From the cell containing the given text, extract its center point as (x, y) coordinate. 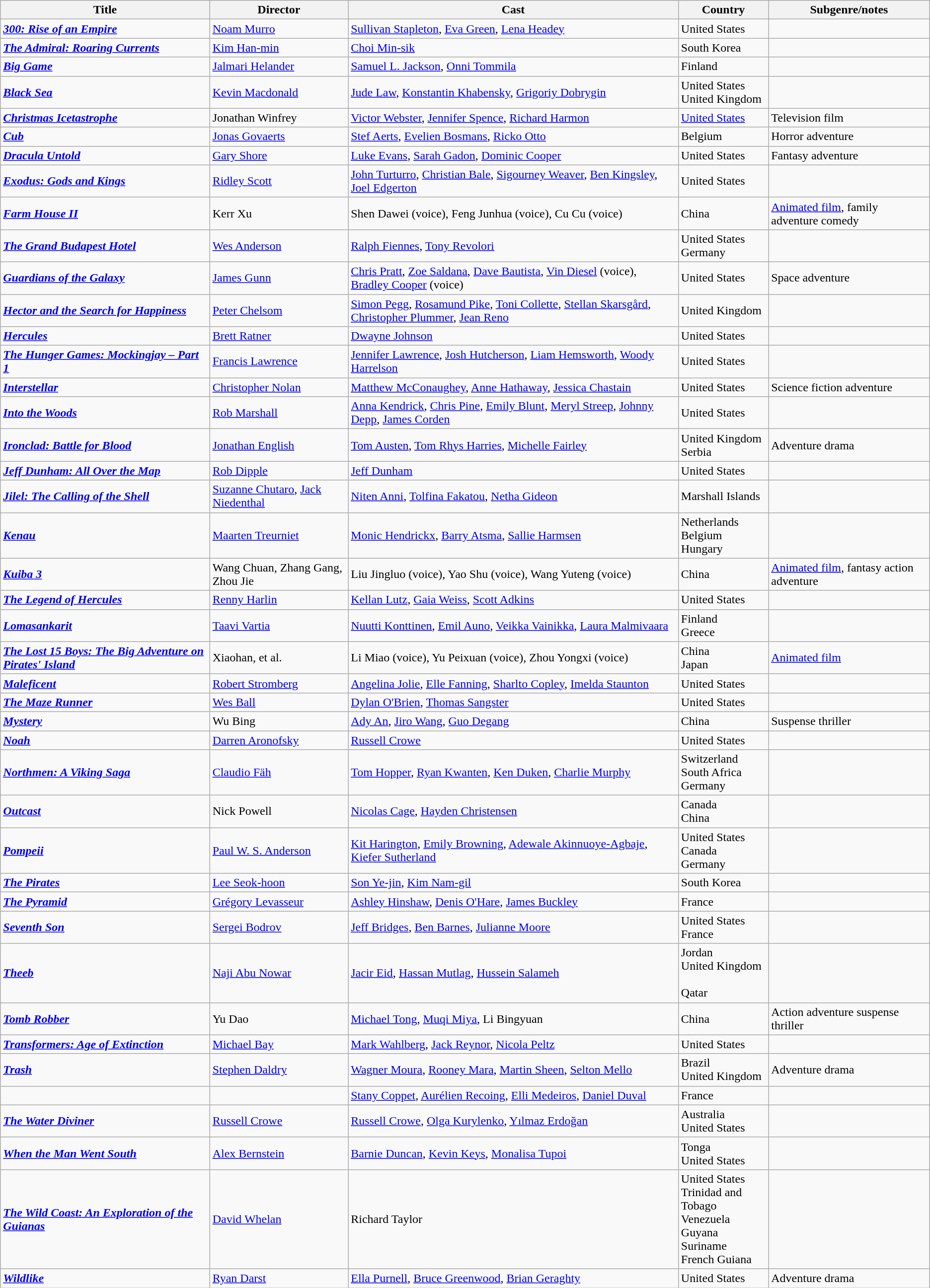
Theeb (105, 973)
Michael Tong, Muqi Miya, Li Bingyuan (514, 1019)
Exodus: Gods and Kings (105, 181)
Kenau (105, 535)
Renny Harlin (279, 600)
Jacir Eid, Hassan Mutlag, Hussein Salameh (514, 973)
Darren Aronofsky (279, 740)
Transformers: Age of Extinction (105, 1044)
Action adventure suspense thriller (850, 1019)
Cub (105, 137)
Li Miao (voice), Yu Peixuan (voice), Zhou Yongxi (voice) (514, 657)
The Hunger Games: Mockingjay – Part 1 (105, 361)
Title (105, 10)
Matthew McConaughey, Anne Hathaway, Jessica Chastain (514, 387)
Ironclad: Battle for Blood (105, 445)
Son Ye-jin, Kim Nam-gil (514, 883)
ChinaJapan (723, 657)
Wes Anderson (279, 245)
Monic Hendrickx, Barry Atsma, Sallie Harmsen (514, 535)
Lomasankarit (105, 626)
Gary Shore (279, 155)
Tom Hopper, Ryan Kwanten, Ken Duken, Charlie Murphy (514, 773)
Horror adventure (850, 137)
The Pyramid (105, 902)
Alex Bernstein (279, 1153)
Rob Marshall (279, 413)
Jude Law, Konstantin Khabensky, Grigoriy Dobrygin (514, 92)
Jonathan Winfrey (279, 118)
Maleficent (105, 683)
The Grand Budapest Hotel (105, 245)
Nuutti Konttinen, Emil Auno, Veikka Vainikka, Laura Malmivaara (514, 626)
FinlandGreece (723, 626)
Grégory Levasseur (279, 902)
United Kingdom (723, 310)
Lee Seok-hoon (279, 883)
Samuel L. Jackson, Onni Tommila (514, 67)
Sergei Bodrov (279, 928)
Claudio Fäh (279, 773)
Noam Murro (279, 29)
Jeff Bridges, Ben Barnes, Julianne Moore (514, 928)
Kit Harington, Emily Browning, Adewale Akinnuoye-Agbaje, Kiefer Sutherland (514, 851)
The Water Diviner (105, 1121)
Robert Stromberg (279, 683)
United KingdomSerbia (723, 445)
Cast (514, 10)
James Gunn (279, 278)
Interstellar (105, 387)
Luke Evans, Sarah Gadon, Dominic Cooper (514, 155)
Marshall Islands (723, 497)
Brett Ratner (279, 336)
Yu Dao (279, 1019)
Sullivan Stapleton, Eva Green, Lena Headey (514, 29)
Niten Anni, Tolfina Fakatou, Netha Gideon (514, 497)
AustraliaUnited States (723, 1121)
United StatesTrinidad and TobagoVenezuelaGuyanaSurinameFrench Guiana (723, 1219)
Northmen: A Viking Saga (105, 773)
Naji Abu Nowar (279, 973)
Kevin Macdonald (279, 92)
JordanUnited KingdomQatar (723, 973)
Kim Han-min (279, 48)
Christmas Icetastrophe (105, 118)
Ady An, Jiro Wang, Guo Degang (514, 721)
Maarten Treurniet (279, 535)
Anna Kendrick, Chris Pine, Emily Blunt, Meryl Streep, Johnny Depp, James Corden (514, 413)
Outcast (105, 811)
Victor Webster, Jennifer Spence, Richard Harmon (514, 118)
Mystery (105, 721)
Animated film, fantasy action adventure (850, 574)
Chris Pratt, Zoe Saldana, Dave Bautista, Vin Diesel (voice), Bradley Cooper (voice) (514, 278)
Stany Coppet, Aurélien Recoing, Elli Medeiros, Daniel Duval (514, 1095)
Jilel: The Calling of the Shell (105, 497)
Animated film (850, 657)
Wes Ball (279, 702)
Fantasy adventure (850, 155)
Christopher Nolan (279, 387)
Hector and the Search for Happiness (105, 310)
Francis Lawrence (279, 361)
Barnie Duncan, Kevin Keys, Monalisa Tupoi (514, 1153)
Belgium (723, 137)
Ridley Scott (279, 181)
The Lost 15 Boys: The Big Adventure on Pirates' Island (105, 657)
The Admiral: Roaring Currents (105, 48)
Shen Dawei (voice), Feng Junhua (voice), Cu Cu (voice) (514, 214)
Ralph Fiennes, Tony Revolori (514, 245)
Country (723, 10)
Ryan Darst (279, 1278)
Choi Min-sik (514, 48)
United StatesUnited Kingdom (723, 92)
Science fiction adventure (850, 387)
Noah (105, 740)
Space adventure (850, 278)
Television film (850, 118)
Angelina Jolie, Elle Fanning, Sharlto Copley, Imelda Staunton (514, 683)
Kellan Lutz, Gaia Weiss, Scott Adkins (514, 600)
Wagner Moura, Rooney Mara, Martin Sheen, Selton Mello (514, 1070)
Tomb Robber (105, 1019)
Farm House II (105, 214)
Ella Purnell, Bruce Greenwood, Brian Geraghty (514, 1278)
Hercules (105, 336)
When the Man Went South (105, 1153)
Into the Woods (105, 413)
Director (279, 10)
United StatesFrance (723, 928)
Suspense thriller (850, 721)
Ashley Hinshaw, Denis O'Hare, James Buckley (514, 902)
Liu Jingluo (voice), Yao Shu (voice), Wang Yuteng (voice) (514, 574)
David Whelan (279, 1219)
Dylan O'Brien, Thomas Sangster (514, 702)
United StatesCanadaGermany (723, 851)
TongaUnited States (723, 1153)
Jennifer Lawrence, Josh Hutcherson, Liam Hemsworth, Woody Harrelson (514, 361)
Kuiba 3 (105, 574)
Guardians of the Galaxy (105, 278)
Wildlike (105, 1278)
John Turturro, Christian Bale, Sigourney Weaver, Ben Kingsley, Joel Edgerton (514, 181)
Nicolas Cage, Hayden Christensen (514, 811)
Jeff Dunham: All Over the Map (105, 471)
Jeff Dunham (514, 471)
Seventh Son (105, 928)
Paul W. S. Anderson (279, 851)
Rob Dipple (279, 471)
BrazilUnited Kingdom (723, 1070)
CanadaChina (723, 811)
Jonathan English (279, 445)
The Wild Coast: An Exploration of the Guianas (105, 1219)
The Maze Runner (105, 702)
Peter Chelsom (279, 310)
Russell Crowe, Olga Kurylenko, Yılmaz Erdoğan (514, 1121)
Jalmari Helander (279, 67)
Pompeii (105, 851)
Subgenre/notes (850, 10)
Dracula Untold (105, 155)
The Pirates (105, 883)
Black Sea (105, 92)
Mark Wahlberg, Jack Reynor, Nicola Peltz (514, 1044)
Stephen Daldry (279, 1070)
Tom Austen, Tom Rhys Harries, Michelle Fairley (514, 445)
Animated film, family adventure comedy (850, 214)
The Legend of Hercules (105, 600)
Nick Powell (279, 811)
Wang Chuan, Zhang Gang, Zhou Jie (279, 574)
Stef Aerts, Evelien Bosmans, Ricko Otto (514, 137)
Kerr Xu (279, 214)
United StatesGermany (723, 245)
Big Game (105, 67)
Jonas Govaerts (279, 137)
Simon Pegg, Rosamund Pike, Toni Collette, Stellan Skarsgård, Christopher Plummer, Jean Reno (514, 310)
Michael Bay (279, 1044)
Suzanne Chutaro, Jack Niedenthal (279, 497)
300: Rise of an Empire (105, 29)
Richard Taylor (514, 1219)
Wu Bing (279, 721)
Finland (723, 67)
SwitzerlandSouth AfricaGermany (723, 773)
NetherlandsBelgiumHungary (723, 535)
Xiaohan, et al. (279, 657)
Dwayne Johnson (514, 336)
Trash (105, 1070)
Taavi Vartia (279, 626)
